Scan for the cell matching the given text and deliver its [x, y] coordinate at center. 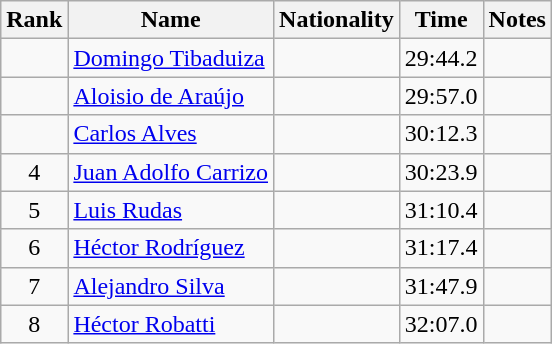
31:47.9 [441, 286]
30:23.9 [441, 172]
4 [34, 172]
Héctor Robatti [171, 324]
Nationality [337, 20]
8 [34, 324]
Aloisio de Araújo [171, 96]
Name [171, 20]
29:44.2 [441, 58]
Time [441, 20]
Alejandro Silva [171, 286]
31:17.4 [441, 248]
Juan Adolfo Carrizo [171, 172]
5 [34, 210]
Domingo Tibaduiza [171, 58]
Rank [34, 20]
7 [34, 286]
32:07.0 [441, 324]
31:10.4 [441, 210]
Carlos Alves [171, 134]
Luis Rudas [171, 210]
30:12.3 [441, 134]
6 [34, 248]
29:57.0 [441, 96]
Héctor Rodríguez [171, 248]
Notes [517, 20]
